Locate the cell with the specified text and output its [X, Y] center coordinate. 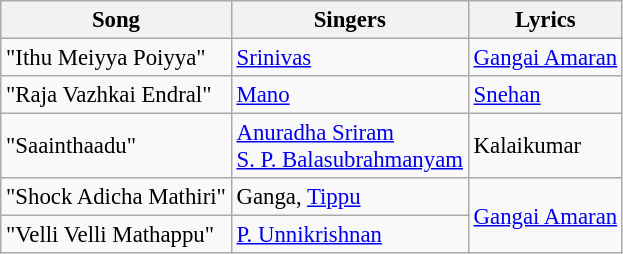
Mano [350, 95]
Anuradha SriramS. P. Balasubrahmanyam [350, 146]
"Shock Adicha Mathiri" [116, 197]
Kalaikumar [545, 146]
Snehan [545, 95]
"Saainthaadu" [116, 146]
Ganga, Tippu [350, 197]
Singers [350, 20]
"Velli Velli Mathappu" [116, 235]
Srinivas [350, 58]
Lyrics [545, 20]
"Ithu Meiyya Poiyya" [116, 58]
"Raja Vazhkai Endral" [116, 95]
Song [116, 20]
P. Unnikrishnan [350, 235]
